Find where the given text appears and provide that cell's center as [x, y] coordinate. 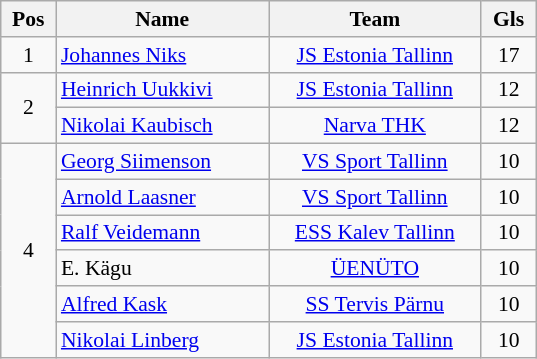
4 [28, 251]
Arnold Laasner [162, 197]
Alfred Kask [162, 304]
ÜENÜTO [374, 269]
Nikolai Linberg [162, 340]
Name [162, 19]
Georg Siimenson [162, 162]
Nikolai Kaubisch [162, 126]
Ralf Veidemann [162, 233]
E. Kägu [162, 269]
Team [374, 19]
Pos [28, 19]
2 [28, 108]
Narva THK [374, 126]
Johannes Niks [162, 55]
17 [508, 55]
Gls [508, 19]
1 [28, 55]
SS Tervis Pärnu [374, 304]
Heinrich Uukkivi [162, 90]
ESS Kalev Tallinn [374, 233]
